Output the [x, y] coordinate of the center of the cell containing the given text.  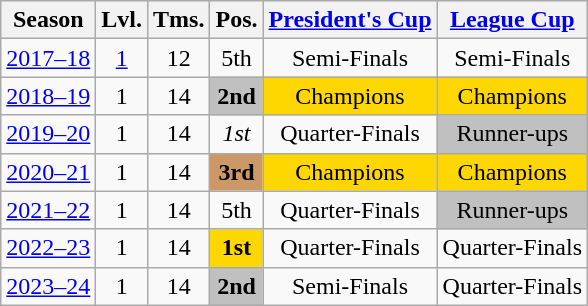
2023–24 [48, 286]
Season [48, 20]
12 [179, 58]
2018–19 [48, 96]
Pos. [236, 20]
2022–23 [48, 248]
2021–22 [48, 210]
2020–21 [48, 172]
Lvl. [122, 20]
Tms. [179, 20]
2019–20 [48, 134]
League Cup [512, 20]
President's Cup [350, 20]
3rd [236, 172]
2017–18 [48, 58]
